Determine the [X, Y] coordinate at the center of the cell enclosing the given text.  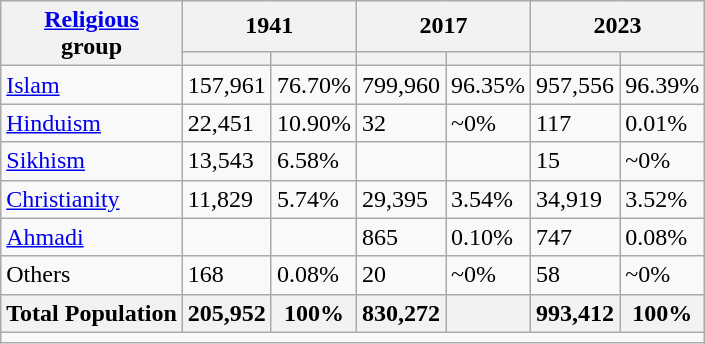
96.39% [662, 85]
3.52% [662, 199]
830,272 [400, 313]
Others [92, 275]
22,451 [226, 123]
76.70% [314, 85]
2017 [443, 26]
1941 [269, 26]
3.54% [488, 199]
117 [576, 123]
Christianity [92, 199]
957,556 [576, 85]
865 [400, 237]
20 [400, 275]
Ahmadi [92, 237]
993,412 [576, 313]
0.01% [662, 123]
0.10% [488, 237]
Sikhism [92, 161]
34,919 [576, 199]
5.74% [314, 199]
58 [576, 275]
2023 [618, 26]
32 [400, 123]
Religiousgroup [92, 34]
747 [576, 237]
168 [226, 275]
6.58% [314, 161]
Hinduism [92, 123]
10.90% [314, 123]
11,829 [226, 199]
13,543 [226, 161]
205,952 [226, 313]
Islam [92, 85]
29,395 [400, 199]
96.35% [488, 85]
15 [576, 161]
799,960 [400, 85]
157,961 [226, 85]
Total Population [92, 313]
